Determine the [X, Y] coordinate at the center of the cell enclosing the given text.  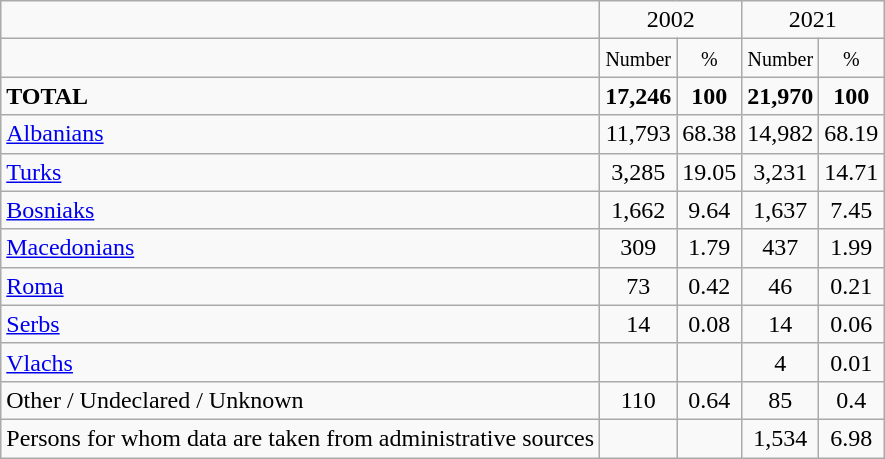
21,970 [780, 96]
14.71 [852, 172]
68.19 [852, 134]
7.45 [852, 210]
Other / Undeclared / Unknown [300, 400]
11,793 [638, 134]
0.4 [852, 400]
14,982 [780, 134]
0.06 [852, 324]
0.21 [852, 286]
9.64 [710, 210]
0.01 [852, 362]
0.64 [710, 400]
73 [638, 286]
85 [780, 400]
1.99 [852, 248]
110 [638, 400]
3,231 [780, 172]
Albanians [300, 134]
Roma [300, 286]
Macedonians [300, 248]
6.98 [852, 438]
Serbs [300, 324]
1,637 [780, 210]
0.42 [710, 286]
Bosniaks [300, 210]
68.38 [710, 134]
19.05 [710, 172]
309 [638, 248]
TOTAL [300, 96]
Persons for whom data are taken from administrative sources [300, 438]
1,534 [780, 438]
2002 [671, 20]
17,246 [638, 96]
1.79 [710, 248]
Turks [300, 172]
0.08 [710, 324]
2021 [813, 20]
437 [780, 248]
4 [780, 362]
1,662 [638, 210]
46 [780, 286]
Vlachs [300, 362]
3,285 [638, 172]
